Return the (x, y) coordinate for the center point of the cell that contains the specified text.  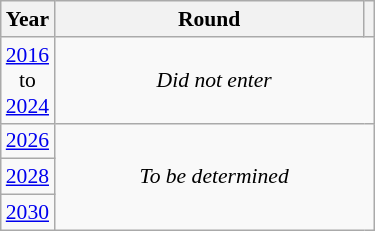
Year (28, 19)
To be determined (214, 176)
Did not enter (214, 80)
2030 (28, 213)
2026 (28, 141)
Round (209, 19)
2028 (28, 177)
2016to2024 (28, 80)
